Detect which cell encompasses the target text, then output its (x, y) center coordinate. 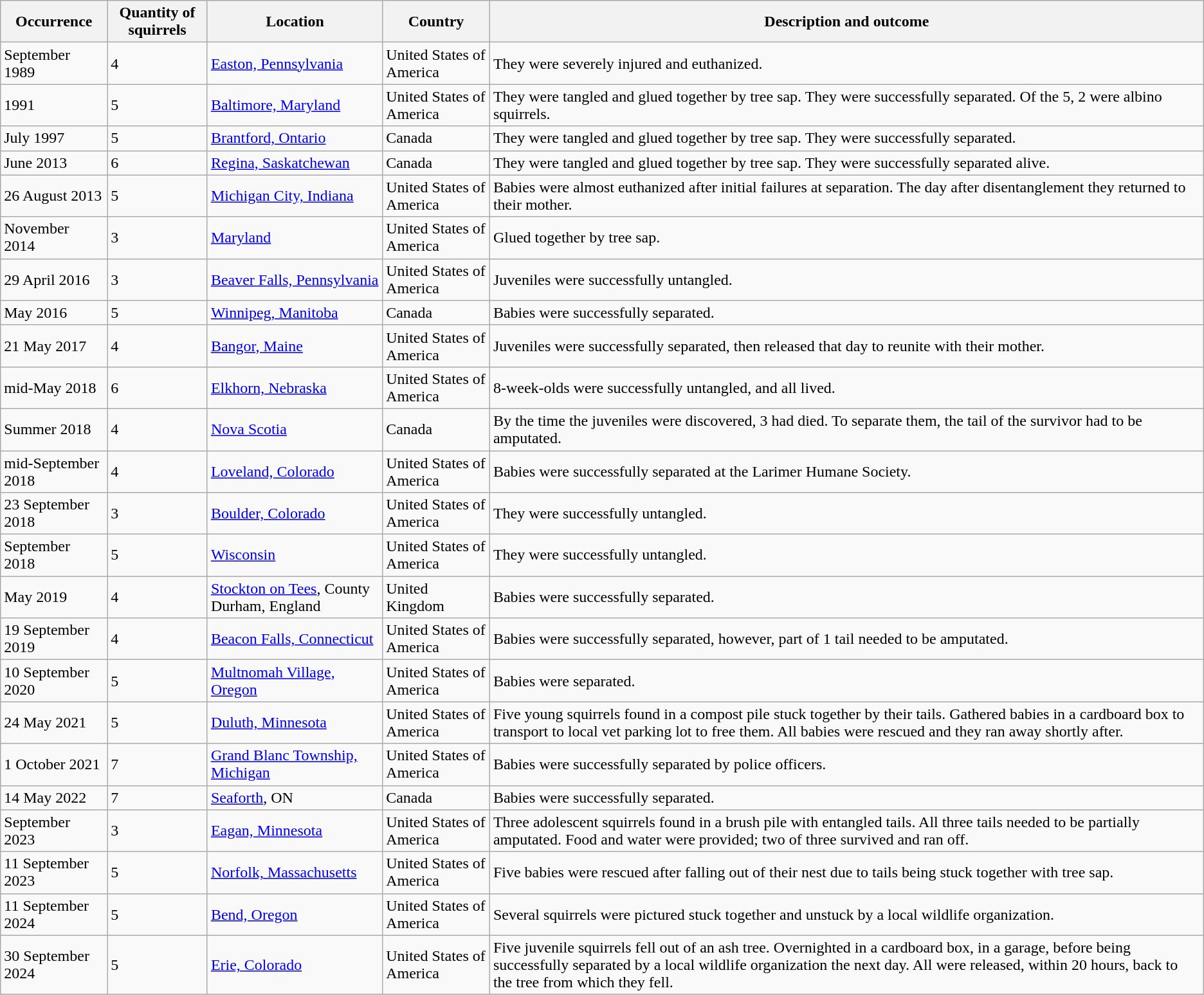
30 September 2024 (54, 965)
Easton, Pennsylvania (295, 63)
Beaver Falls, Pennsylvania (295, 279)
June 2013 (54, 163)
mid-September 2018 (54, 471)
29 April 2016 (54, 279)
Stockton on Tees, County Durham, England (295, 597)
Loveland, Colorado (295, 471)
September 2018 (54, 556)
They were tangled and glued together by tree sap. They were successfully separated. (846, 138)
26 August 2013 (54, 196)
Juveniles were successfully untangled. (846, 279)
May 2016 (54, 313)
Glued together by tree sap. (846, 238)
10 September 2020 (54, 680)
Grand Blanc Township, Michigan (295, 764)
Nova Scotia (295, 430)
Elkhorn, Nebraska (295, 387)
Baltimore, Maryland (295, 105)
Occurrence (54, 22)
Wisconsin (295, 556)
Beacon Falls, Connecticut (295, 639)
Bend, Oregon (295, 915)
11 September 2023 (54, 872)
Regina, Saskatchewan (295, 163)
Erie, Colorado (295, 965)
21 May 2017 (54, 346)
Eagan, Minnesota (295, 831)
They were severely injured and euthanized. (846, 63)
Norfolk, Massachusetts (295, 872)
Summer 2018 (54, 430)
Babies were almost euthanized after initial failures at separation. The day after disentanglement they returned to their mother. (846, 196)
Multnomah Village, Oregon (295, 680)
14 May 2022 (54, 798)
Quantity of squirrels (158, 22)
Bangor, Maine (295, 346)
November 2014 (54, 238)
Babies were successfully separated, however, part of 1 tail needed to be amputated. (846, 639)
8-week-olds were successfully untangled, and all lived. (846, 387)
Boulder, Colorado (295, 513)
Country (436, 22)
September 1989 (54, 63)
They were tangled and glued together by tree sap. They were successfully separated. Of the 5, 2 were albino squirrels. (846, 105)
mid-May 2018 (54, 387)
September 2023 (54, 831)
Description and outcome (846, 22)
11 September 2024 (54, 915)
May 2019 (54, 597)
Location (295, 22)
They were tangled and glued together by tree sap. They were successfully separated alive. (846, 163)
1 October 2021 (54, 764)
24 May 2021 (54, 723)
Several squirrels were pictured stuck together and unstuck by a local wildlife organization. (846, 915)
Five babies were rescued after falling out of their nest due to tails being stuck together with tree sap. (846, 872)
By the time the juveniles were discovered, 3 had died. To separate them, the tail of the survivor had to be amputated. (846, 430)
United Kingdom (436, 597)
19 September 2019 (54, 639)
23 September 2018 (54, 513)
1991 (54, 105)
Seaforth, ON (295, 798)
Maryland (295, 238)
Michigan City, Indiana (295, 196)
Winnipeg, Manitoba (295, 313)
Babies were successfully separated by police officers. (846, 764)
Babies were successfully separated at the Larimer Humane Society. (846, 471)
Juveniles were successfully separated, then released that day to reunite with their mother. (846, 346)
Duluth, Minnesota (295, 723)
Brantford, Ontario (295, 138)
July 1997 (54, 138)
Babies were separated. (846, 680)
